Identify which cell holds the provided text, then report its [x, y] central coordinate. 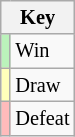
Win [42, 51]
Defeat [42, 118]
Draw [42, 85]
Key [38, 17]
